Detect which cell encompasses the target text, then output its [x, y] center coordinate. 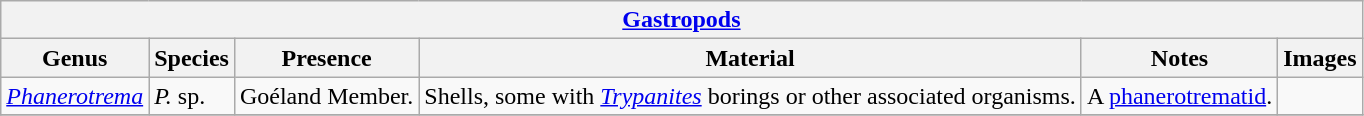
P. sp. [192, 96]
Material [750, 58]
Goéland Member. [326, 96]
Gastropods [682, 20]
Shells, some with Trypanites borings or other associated organisms. [750, 96]
A phanerotrematid. [1179, 96]
Images [1320, 58]
Notes [1179, 58]
Genus [75, 58]
Species [192, 58]
Presence [326, 58]
Phanerotrema [75, 96]
